Search for the cell housing the specified text and yield its [X, Y] center coordinate. 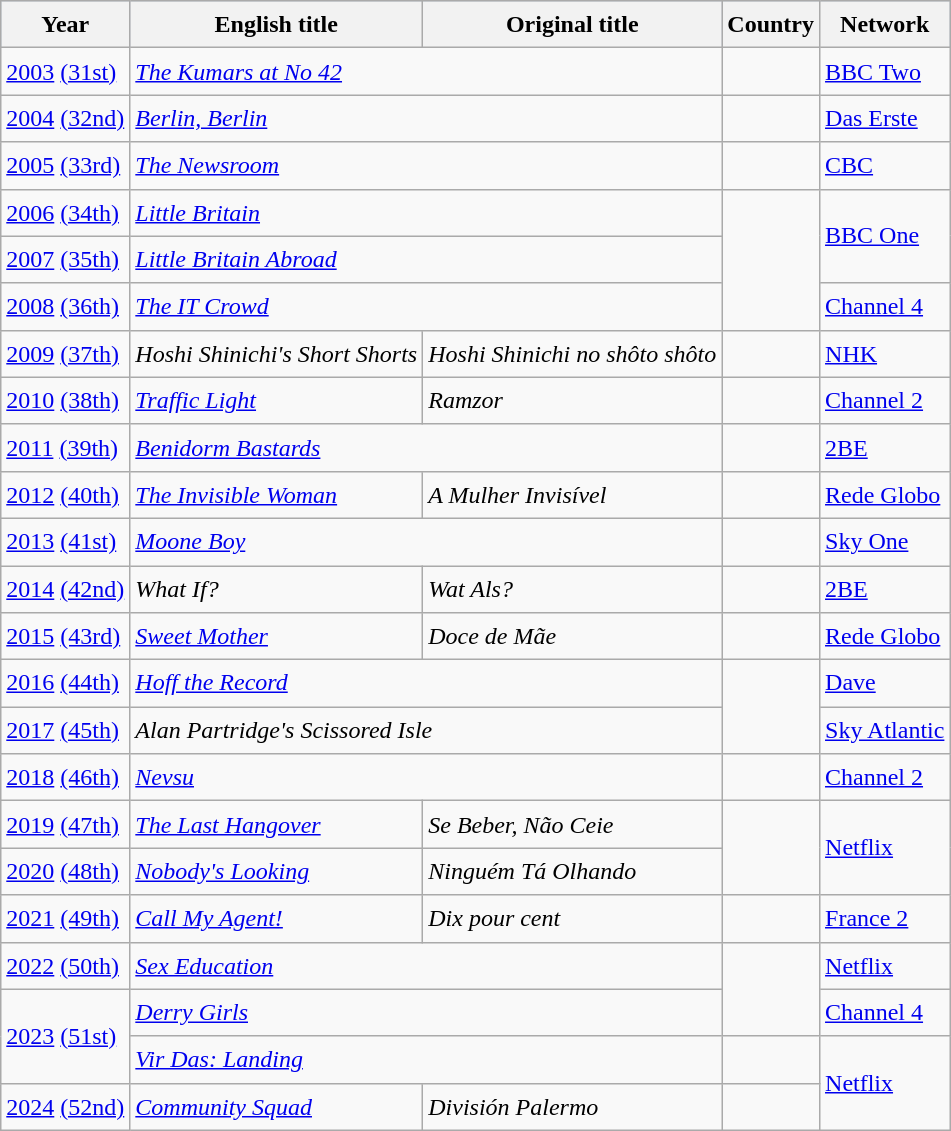
2013 (41st) [66, 542]
2008 (36th) [66, 306]
Year [66, 24]
2015 (43rd) [66, 636]
Hoshi Shinichi's Short Shorts [276, 354]
2005 (33rd) [66, 166]
Wat Als? [572, 590]
Hoff the Record [426, 684]
Doce de Mãe [572, 636]
Hoshi Shinichi no shôto shôto [572, 354]
The IT Crowd [426, 306]
Traffic Light [276, 400]
2004 (32nd) [66, 118]
The Last Hangover [276, 824]
Ramzor [572, 400]
2012 (40th) [66, 494]
The Kumars at No 42 [426, 72]
Call My Agent! [276, 918]
2011 (39th) [66, 448]
The Invisible Woman [276, 494]
What If? [276, 590]
France 2 [885, 918]
BBC One [885, 236]
Dix pour cent [572, 918]
Dave [885, 684]
Das Erste [885, 118]
Se Beber, Não Ceie [572, 824]
Little Britain Abroad [426, 260]
Vir Das: Landing [426, 1060]
2010 (38th) [66, 400]
Original title [572, 24]
CBC [885, 166]
2017 (45th) [66, 730]
2007 (35th) [66, 260]
Little Britain [426, 212]
Network [885, 24]
2003 (31st) [66, 72]
Nobody's Looking [276, 872]
Moone Boy [426, 542]
A Mulher Invisível [572, 494]
Country [771, 24]
Benidorm Bastards [426, 448]
Berlin, Berlin [426, 118]
Ninguém Tá Olhando [572, 872]
2014 (42nd) [66, 590]
NHK [885, 354]
English title [276, 24]
Derry Girls [426, 1012]
Sweet Mother [276, 636]
2018 (46th) [66, 778]
Sky One [885, 542]
2024 (52nd) [66, 1106]
División Palermo [572, 1106]
2021 (49th) [66, 918]
2022 (50th) [66, 966]
2020 (48th) [66, 872]
2016 (44th) [66, 684]
Community Squad [276, 1106]
BBC Two [885, 72]
2006 (34th) [66, 212]
Alan Partridge's Scissored Isle [426, 730]
2009 (37th) [66, 354]
Sex Education [426, 966]
2023 (51st) [66, 1036]
The Newsroom [426, 166]
Nevsu [426, 778]
2019 (47th) [66, 824]
Sky Atlantic [885, 730]
